Search for the cell housing the specified text and yield its (x, y) center coordinate. 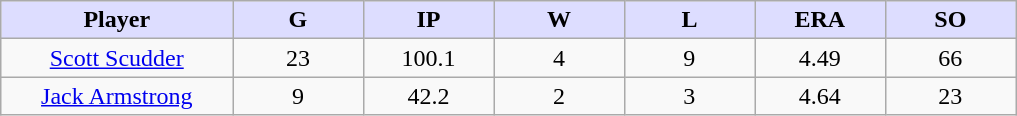
SO (950, 20)
4.64 (820, 96)
42.2 (428, 96)
2 (559, 96)
L (689, 20)
Scott Scudder (117, 58)
4.49 (820, 58)
IP (428, 20)
66 (950, 58)
Jack Armstrong (117, 96)
W (559, 20)
4 (559, 58)
Player (117, 20)
3 (689, 96)
ERA (820, 20)
100.1 (428, 58)
G (298, 20)
